Detect which cell encompasses the target text, then output its [X, Y] center coordinate. 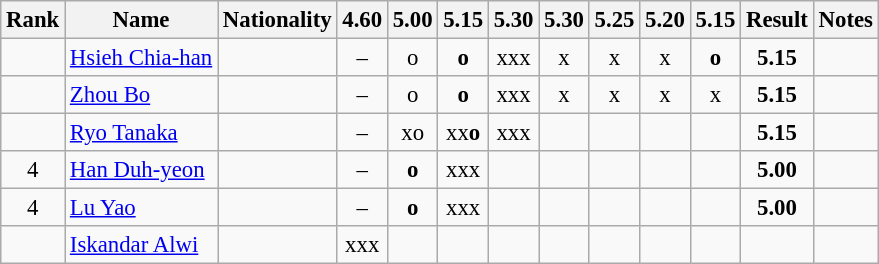
Han Duh-yeon [142, 170]
Name [142, 20]
5.20 [665, 20]
Rank [33, 20]
Result [778, 20]
Hsieh Chia-han [142, 58]
5.25 [614, 20]
Ryo Tanaka [142, 133]
xo [412, 133]
Lu Yao [142, 208]
Zhou Bo [142, 95]
Iskandar Alwi [142, 245]
Nationality [278, 20]
Notes [846, 20]
xxo [463, 133]
4.60 [362, 20]
